Identify which cell holds the provided text, then report its [x, y] central coordinate. 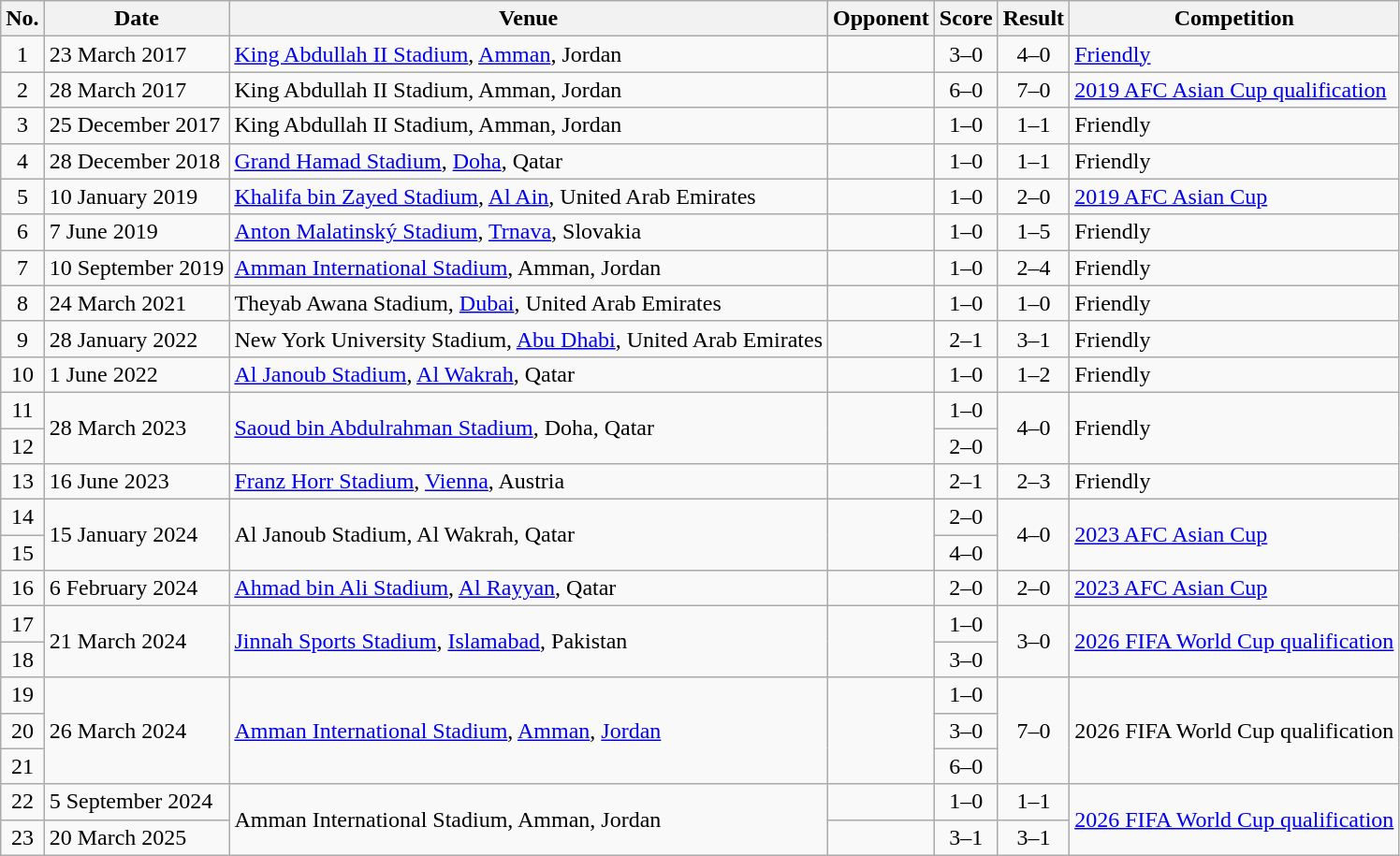
Venue [529, 19]
Opponent [882, 19]
20 [22, 731]
16 [22, 588]
26 March 2024 [137, 731]
1–2 [1033, 374]
Grand Hamad Stadium, Doha, Qatar [529, 161]
18 [22, 660]
2–3 [1033, 482]
28 March 2017 [137, 90]
22 [22, 802]
13 [22, 482]
Anton Malatinský Stadium, Trnava, Slovakia [529, 232]
2019 AFC Asian Cup [1234, 196]
21 March 2024 [137, 642]
10 September 2019 [137, 268]
Saoud bin Abdulrahman Stadium, Doha, Qatar [529, 428]
Theyab Awana Stadium, Dubai, United Arab Emirates [529, 303]
1 June 2022 [137, 374]
8 [22, 303]
25 December 2017 [137, 125]
9 [22, 339]
19 [22, 695]
Competition [1234, 19]
5 [22, 196]
4 [22, 161]
No. [22, 19]
Result [1033, 19]
5 September 2024 [137, 802]
15 January 2024 [137, 535]
Franz Horr Stadium, Vienna, Austria [529, 482]
16 June 2023 [137, 482]
Score [966, 19]
14 [22, 517]
6 [22, 232]
Jinnah Sports Stadium, Islamabad, Pakistan [529, 642]
7 June 2019 [137, 232]
3 [22, 125]
20 March 2025 [137, 837]
1 [22, 54]
Date [137, 19]
24 March 2021 [137, 303]
23 [22, 837]
28 March 2023 [137, 428]
11 [22, 410]
6 February 2024 [137, 588]
17 [22, 624]
7 [22, 268]
10 [22, 374]
28 December 2018 [137, 161]
23 March 2017 [137, 54]
10 January 2019 [137, 196]
Ahmad bin Ali Stadium, Al Rayyan, Qatar [529, 588]
2–4 [1033, 268]
12 [22, 446]
2 [22, 90]
1–5 [1033, 232]
28 January 2022 [137, 339]
2019 AFC Asian Cup qualification [1234, 90]
21 [22, 766]
15 [22, 553]
New York University Stadium, Abu Dhabi, United Arab Emirates [529, 339]
Khalifa bin Zayed Stadium, Al Ain, United Arab Emirates [529, 196]
